Pinpoint the cell where the given text exists, returning its (x, y) midpoint coordinate. 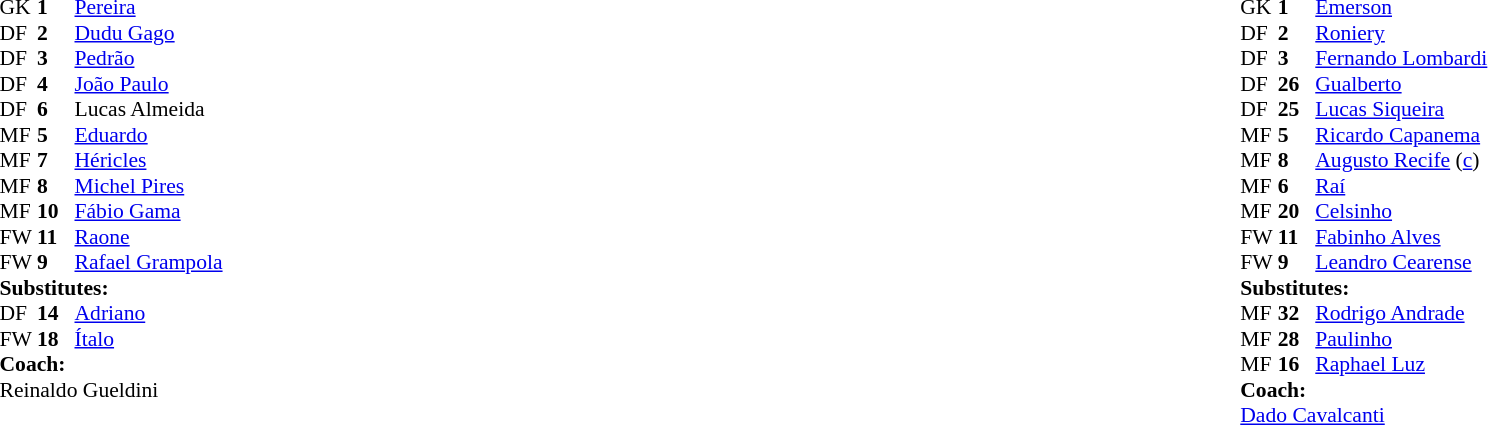
Celsinho (1401, 211)
Raí (1401, 186)
16 (1297, 365)
Lucas Almeida (148, 109)
Fabinho Alves (1401, 237)
Ítalo (148, 339)
25 (1297, 109)
Fernando Lombardi (1401, 59)
Rafael Grampola (148, 263)
Leandro Cearense (1401, 263)
10 (56, 211)
Augusto Recife (c) (1401, 161)
Fábio Gama (148, 211)
7 (56, 161)
32 (1297, 313)
Héricles (148, 161)
Gualberto (1401, 84)
Eduardo (148, 135)
Rodrigo Andrade (1401, 313)
18 (56, 339)
4 (56, 84)
Ricardo Capanema (1401, 135)
Roniery (1401, 33)
João Paulo (148, 84)
20 (1297, 211)
Reinaldo Gueldini (112, 390)
Pedrão (148, 59)
Raphael Luz (1401, 365)
26 (1297, 84)
Paulinho (1401, 339)
28 (1297, 339)
Adriano (148, 313)
14 (56, 313)
Dudu Gago (148, 33)
Lucas Siqueira (1401, 109)
Michel Pires (148, 186)
Raone (148, 237)
